Search for the cell housing the specified text and yield its [X, Y] center coordinate. 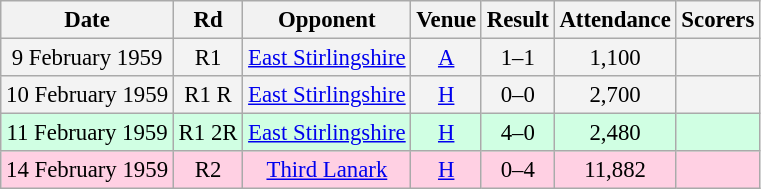
9 February 1959 [88, 58]
Date [88, 20]
Venue [446, 20]
1,100 [615, 58]
1–1 [518, 58]
R1 R [208, 95]
10 February 1959 [88, 95]
0–4 [518, 170]
Rd [208, 20]
Attendance [615, 20]
Scorers [718, 20]
R2 [208, 170]
Third Lanark [327, 170]
R1 2R [208, 133]
4–0 [518, 133]
A [446, 58]
11,882 [615, 170]
R1 [208, 58]
0–0 [518, 95]
2,480 [615, 133]
2,700 [615, 95]
14 February 1959 [88, 170]
11 February 1959 [88, 133]
Opponent [327, 20]
Result [518, 20]
